Provide the [X, Y] coordinate of the cell's center where the given text is located.  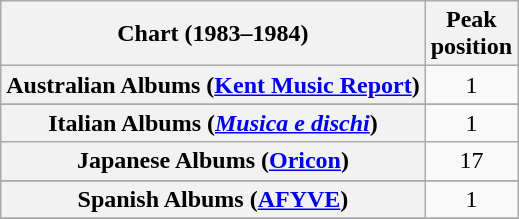
Peakposition [471, 34]
Italian Albums (Musica e dischi) [213, 123]
Chart (1983–1984) [213, 34]
Australian Albums (Kent Music Report) [213, 85]
Spanish Albums (AFYVE) [213, 199]
Japanese Albums (Oricon) [213, 161]
17 [471, 161]
